Locate the cell with the specified text and output its [X, Y] center coordinate. 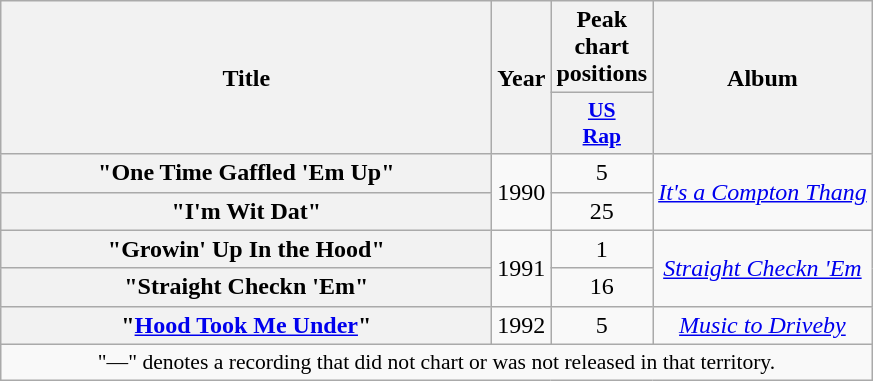
1992 [522, 325]
It's a Compton Thang [763, 192]
USRap [602, 124]
25 [602, 211]
1990 [522, 192]
Peak chart positions [602, 47]
Year [522, 78]
"—" denotes a recording that did not chart or was not released in that territory. [436, 362]
Album [763, 78]
1 [602, 249]
"I'm Wit Dat" [246, 211]
Music to Driveby [763, 325]
"One Time Gaffled 'Em Up" [246, 173]
"Hood Took Me Under" [246, 325]
Title [246, 78]
"Growin' Up In the Hood" [246, 249]
1991 [522, 268]
Straight Checkn 'Em [763, 268]
"Straight Checkn 'Em" [246, 287]
16 [602, 287]
